Output the (x, y) coordinate of the center of the cell containing the given text.  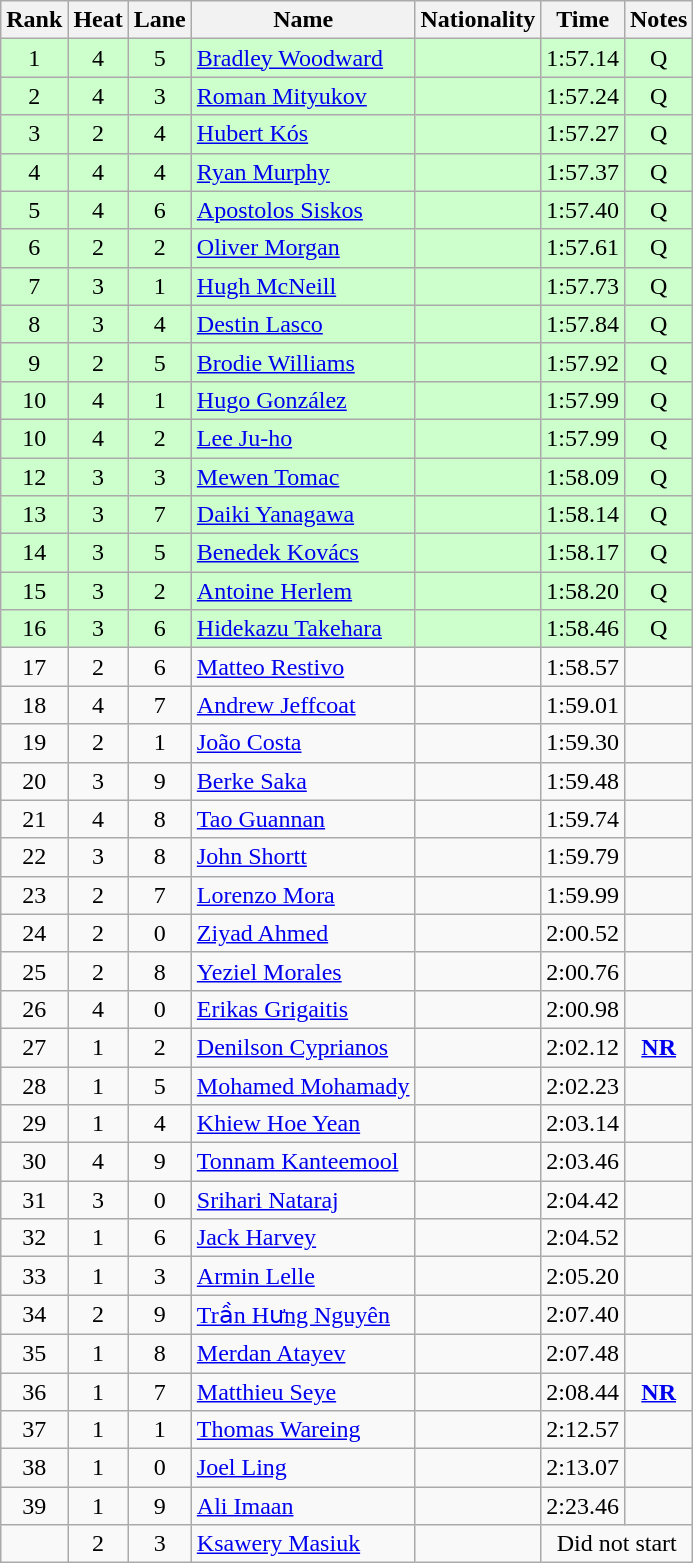
15 (34, 591)
18 (34, 705)
Nationality (478, 20)
Hugo González (303, 400)
Lane (160, 20)
1:58.17 (583, 553)
1:58.09 (583, 477)
2:08.44 (583, 1391)
2:05.20 (583, 1276)
24 (34, 933)
38 (34, 1468)
Thomas Wareing (303, 1430)
Destin Lasco (303, 324)
Erikas Grigaitis (303, 1009)
16 (34, 629)
1:59.99 (583, 895)
14 (34, 553)
19 (34, 743)
Lee Ju-ho (303, 438)
33 (34, 1276)
2:07.48 (583, 1353)
Time (583, 20)
20 (34, 781)
35 (34, 1353)
1:57.84 (583, 324)
2:04.52 (583, 1238)
37 (34, 1430)
Notes (658, 20)
39 (34, 1506)
1:58.46 (583, 629)
28 (34, 1085)
Mohamed Mohamady (303, 1085)
25 (34, 971)
Khiew Hoe Yean (303, 1124)
Tao Guannan (303, 819)
Denilson Cyprianos (303, 1047)
22 (34, 857)
2:13.07 (583, 1468)
Berke Saka (303, 781)
Lorenzo Mora (303, 895)
31 (34, 1200)
36 (34, 1391)
2:02.12 (583, 1047)
32 (34, 1238)
1:57.24 (583, 96)
Srihari Nataraj (303, 1200)
1:57.61 (583, 248)
29 (34, 1124)
Rank (34, 20)
Ksawery Masiuk (303, 1544)
Ziyad Ahmed (303, 933)
Roman Mityukov (303, 96)
Merdan Atayev (303, 1353)
Yeziel Morales (303, 971)
1:59.48 (583, 781)
2:03.14 (583, 1124)
2:00.76 (583, 971)
Hidekazu Takehara (303, 629)
17 (34, 667)
1:58.14 (583, 515)
Joel Ling (303, 1468)
Armin Lelle (303, 1276)
2:00.98 (583, 1009)
1:59.74 (583, 819)
27 (34, 1047)
1:57.73 (583, 286)
John Shortt (303, 857)
30 (34, 1162)
1:57.14 (583, 58)
1:59.30 (583, 743)
2:04.42 (583, 1200)
2:23.46 (583, 1506)
Apostolos Siskos (303, 210)
1:58.57 (583, 667)
Matteo Restivo (303, 667)
Antoine Herlem (303, 591)
Oliver Morgan (303, 248)
Jack Harvey (303, 1238)
26 (34, 1009)
1:59.79 (583, 857)
1:57.40 (583, 210)
2:07.40 (583, 1315)
João Costa (303, 743)
Mewen Tomac (303, 477)
Matthieu Seye (303, 1391)
Did not start (617, 1544)
Hugh McNeill (303, 286)
1:57.92 (583, 362)
2:02.23 (583, 1085)
Ryan Murphy (303, 172)
12 (34, 477)
1:57.27 (583, 134)
Ali Imaan (303, 1506)
Trần Hưng Nguyên (303, 1315)
1:58.20 (583, 591)
Name (303, 20)
Tonnam Kanteemool (303, 1162)
13 (34, 515)
1:59.01 (583, 705)
2:00.52 (583, 933)
Benedek Kovács (303, 553)
34 (34, 1315)
Andrew Jeffcoat (303, 705)
1:57.37 (583, 172)
2:03.46 (583, 1162)
21 (34, 819)
23 (34, 895)
2:12.57 (583, 1430)
Daiki Yanagawa (303, 515)
Heat (98, 20)
Hubert Kós (303, 134)
Bradley Woodward (303, 58)
Brodie Williams (303, 362)
